Detect which cell encompasses the target text, then output its (X, Y) center coordinate. 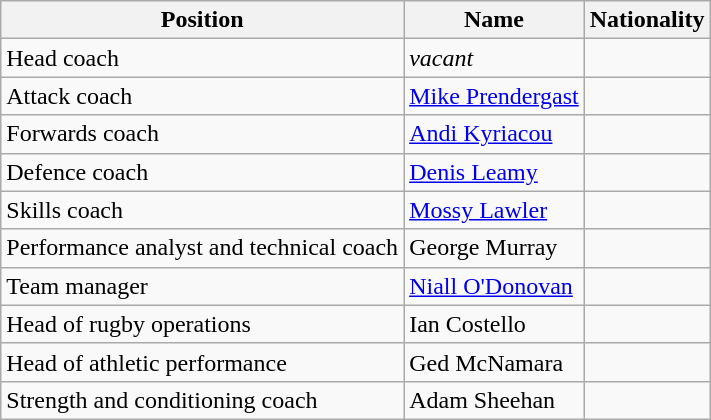
Denis Leamy (494, 172)
Andi Kyriacou (494, 134)
Strength and conditioning coach (202, 400)
Adam Sheehan (494, 400)
Name (494, 20)
Mike Prendergast (494, 96)
Niall O'Donovan (494, 286)
Performance analyst and technical coach (202, 248)
Skills coach (202, 210)
Nationality (647, 20)
Head coach (202, 58)
Position (202, 20)
vacant (494, 58)
Attack coach (202, 96)
George Murray (494, 248)
Ged McNamara (494, 362)
Ian Costello (494, 324)
Head of rugby operations (202, 324)
Mossy Lawler (494, 210)
Team manager (202, 286)
Defence coach (202, 172)
Head of athletic performance (202, 362)
Forwards coach (202, 134)
